Output the [X, Y] coordinate of the center of the cell containing the given text.  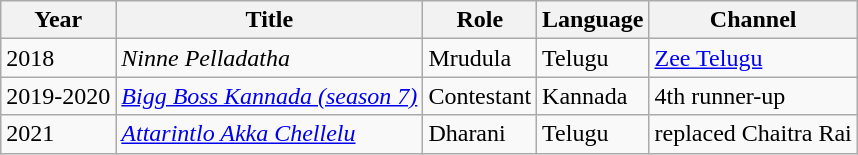
2019-2020 [58, 96]
Zee Telugu [753, 58]
Ninne Pelladatha [270, 58]
Channel [753, 20]
Dharani [480, 134]
Year [58, 20]
Language [593, 20]
Mrudula [480, 58]
2018 [58, 58]
4th runner-up [753, 96]
2021 [58, 134]
replaced Chaitra Rai [753, 134]
Role [480, 20]
Attarintlo Akka Chellelu [270, 134]
Kannada [593, 96]
Title [270, 20]
Contestant [480, 96]
Bigg Boss Kannada (season 7) [270, 96]
